Extract the [X, Y] coordinate from the center of the cell holding the provided text.  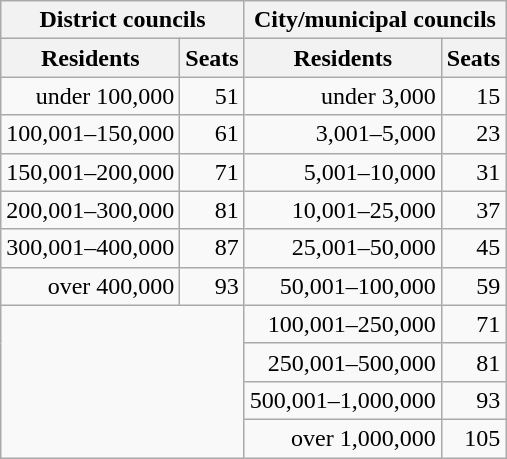
25,001–50,000 [342, 248]
87 [212, 248]
50,001–100,000 [342, 286]
45 [473, 248]
10,001–25,000 [342, 210]
200,001–300,000 [90, 210]
250,001–500,000 [342, 362]
3,001–5,000 [342, 134]
23 [473, 134]
61 [212, 134]
under 100,000 [90, 96]
105 [473, 438]
51 [212, 96]
District councils [122, 20]
100,001–250,000 [342, 324]
over 400,000 [90, 286]
300,001–400,000 [90, 248]
37 [473, 210]
5,001–10,000 [342, 172]
City/municipal councils [374, 20]
59 [473, 286]
15 [473, 96]
500,001–1,000,000 [342, 400]
over 1,000,000 [342, 438]
under 3,000 [342, 96]
150,001–200,000 [90, 172]
31 [473, 172]
100,001–150,000 [90, 134]
